Extract the (x, y) coordinate from the center of the cell holding the provided text.  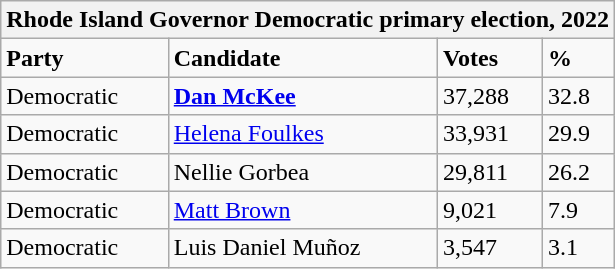
29,811 (490, 172)
3,547 (490, 248)
Votes (490, 58)
Nellie Gorbea (302, 172)
29.9 (578, 134)
% (578, 58)
3.1 (578, 248)
9,021 (490, 210)
37,288 (490, 96)
Matt Brown (302, 210)
Helena Foulkes (302, 134)
Luis Daniel Muñoz (302, 248)
26.2 (578, 172)
33,931 (490, 134)
7.9 (578, 210)
Candidate (302, 58)
Rhode Island Governor Democratic primary election, 2022 (308, 20)
Dan McKee (302, 96)
Party (84, 58)
32.8 (578, 96)
